Determine the [x, y] coordinate at the center of the cell enclosing the given text.  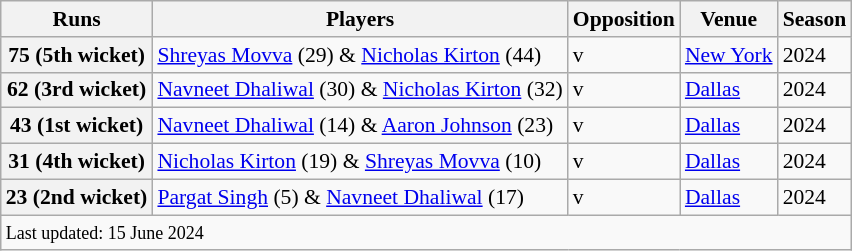
23 (2nd wicket) [77, 197]
62 (3rd wicket) [77, 90]
Venue [729, 19]
Pargat Singh (5) & Navneet Dhaliwal (17) [360, 197]
Navneet Dhaliwal (30) & Nicholas Kirton (32) [360, 90]
Players [360, 19]
Shreyas Movva (29) & Nicholas Kirton (44) [360, 55]
Last updated: 15 June 2024 [426, 233]
Navneet Dhaliwal (14) & Aaron Johnson (23) [360, 126]
43 (1st wicket) [77, 126]
Opposition [624, 19]
31 (4th wicket) [77, 162]
75 (5th wicket) [77, 55]
Nicholas Kirton (19) & Shreyas Movva (10) [360, 162]
New York [729, 55]
Season [815, 19]
Runs [77, 19]
